Pinpoint the cell where the given text exists, returning its (x, y) midpoint coordinate. 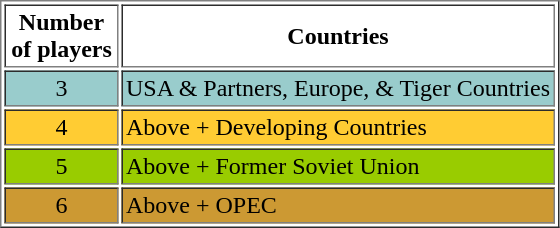
Above + Developing Countries (338, 128)
3 (61, 88)
4 (61, 128)
Above + OPEC (338, 206)
5 (61, 166)
Countries (338, 36)
Above + Former Soviet Union (338, 166)
6 (61, 206)
Number of players (61, 36)
USA & Partners, Europe, & Tiger Countries (338, 88)
